Pinpoint the cell where the given text exists, returning its [x, y] midpoint coordinate. 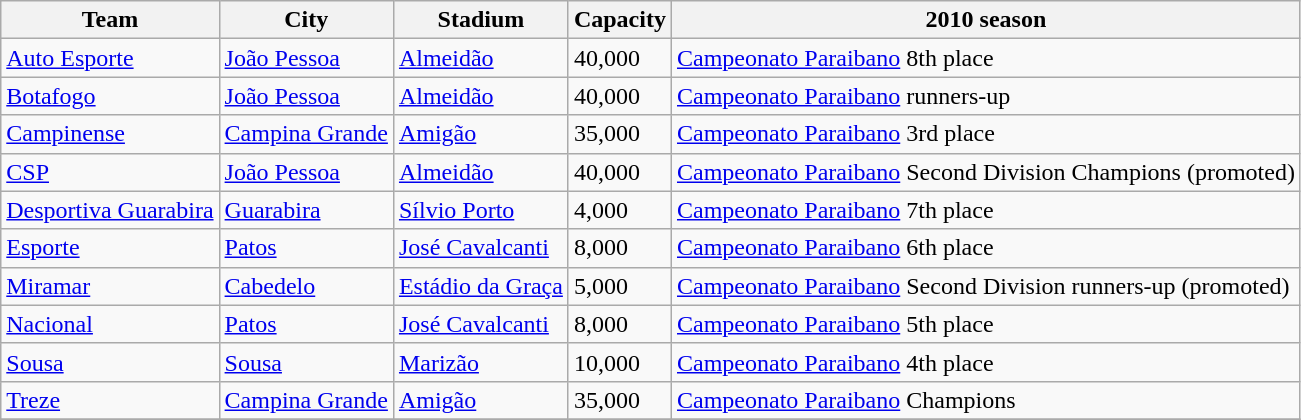
Miramar [110, 286]
Campeonato Paraibano 4th place [986, 362]
Treze [110, 400]
Esporte [110, 248]
Estádio da Graça [480, 286]
Cabedelo [306, 286]
Campeonato Paraibano 6th place [986, 248]
Auto Esporte [110, 58]
Campeonato Paraibano 7th place [986, 210]
Capacity [620, 20]
City [306, 20]
Campeonato Paraibano Second Division Champions (promoted) [986, 172]
10,000 [620, 362]
Campeonato Paraibano 8th place [986, 58]
Botafogo [110, 96]
Team [110, 20]
Sílvio Porto [480, 210]
2010 season [986, 20]
Campinense [110, 134]
5,000 [620, 286]
Campeonato Paraibano 3rd place [986, 134]
Guarabira [306, 210]
Nacional [110, 324]
Marizão [480, 362]
CSP [110, 172]
Stadium [480, 20]
Campeonato Paraibano Second Division runners-up (promoted) [986, 286]
Campeonato Paraibano Champions [986, 400]
Campeonato Paraibano 5th place [986, 324]
Campeonato Paraibano runners-up [986, 96]
Desportiva Guarabira [110, 210]
4,000 [620, 210]
